Extract the [X, Y] coordinate from the center of the cell holding the provided text.  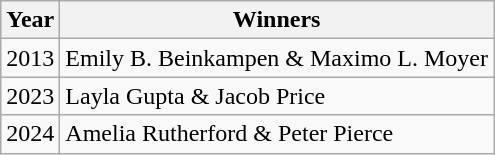
2023 [30, 96]
2013 [30, 58]
Amelia Rutherford & Peter Pierce [277, 134]
Layla Gupta & Jacob Price [277, 96]
Year [30, 20]
2024 [30, 134]
Emily B. Beinkampen & Maximo L. Moyer [277, 58]
Winners [277, 20]
